Find where the given text appears and provide that cell's center as [X, Y] coordinate. 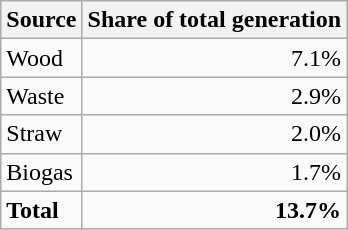
2.0% [214, 134]
Straw [42, 134]
Share of total generation [214, 20]
1.7% [214, 172]
Total [42, 210]
Source [42, 20]
Wood [42, 58]
Waste [42, 96]
Biogas [42, 172]
2.9% [214, 96]
7.1% [214, 58]
13.7% [214, 210]
